Capture the cell that displays the provided text and extract its (X, Y) central coordinate. 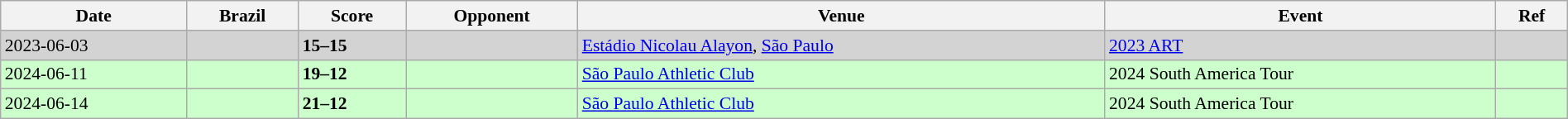
Event (1300, 16)
Brazil (243, 16)
21–12 (352, 104)
19–12 (352, 74)
2023 ART (1300, 45)
2024-06-11 (94, 74)
2023-06-03 (94, 45)
Ref (1532, 16)
Score (352, 16)
Date (94, 16)
2024-06-14 (94, 104)
Opponent (492, 16)
Estádio Nicolau Alayon, São Paulo (842, 45)
15–15 (352, 45)
Venue (842, 16)
